Pinpoint the cell where the given text exists, returning its [x, y] midpoint coordinate. 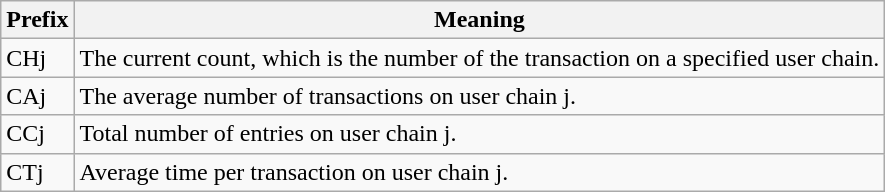
Average time per transaction on user chain j. [480, 172]
Meaning [480, 20]
CAj [38, 96]
Prefix [38, 20]
CHj [38, 58]
CTj [38, 172]
Total number of entries on user chain j. [480, 134]
The current count, which is the number of the transaction on a specified user chain. [480, 58]
CCj [38, 134]
The average number of transactions on user chain j. [480, 96]
